For the text-containing cell, return its midpoint in (X, Y) coordinate format. 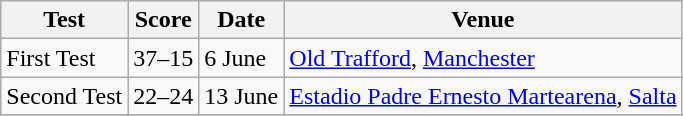
13 June (242, 96)
Test (64, 20)
6 June (242, 58)
Date (242, 20)
First Test (64, 58)
Score (164, 20)
Second Test (64, 96)
Venue (483, 20)
22–24 (164, 96)
Estadio Padre Ernesto Martearena, Salta (483, 96)
37–15 (164, 58)
Old Trafford, Manchester (483, 58)
